Extract the (X, Y) coordinate from the center of the cell holding the provided text.  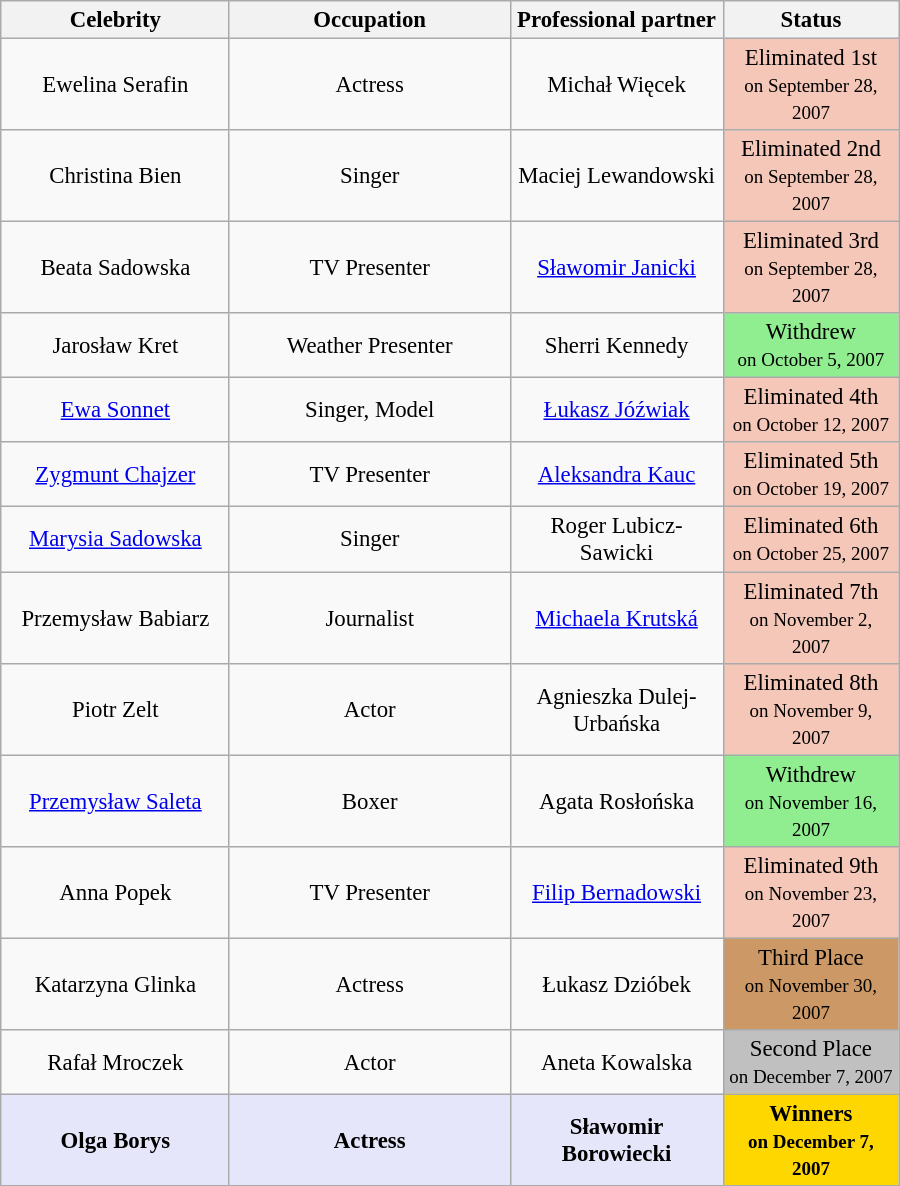
Olga Borys (115, 1140)
Aneta Kowalska (616, 1062)
Weather Presenter (370, 346)
Eliminated 7thon November 2, 2007 (811, 618)
Eliminated 9thon November 23, 2007 (811, 892)
Beata Sadowska (115, 268)
Boxer (370, 801)
Third Placeon November 30, 2007 (811, 984)
Przemysław Babiarz (115, 618)
Marysia Sadowska (115, 540)
Aleksandra Kauc (616, 474)
Ewa Sonnet (115, 410)
Sherri Kennedy (616, 346)
Łukasz Jóźwiak (616, 410)
Sławomir Janicki (616, 268)
Eliminated 3rdon September 28, 2007 (811, 268)
Eliminated 8thon November 9, 2007 (811, 709)
Eliminated 6thon October 25, 2007 (811, 540)
Przemysław Saleta (115, 801)
Winnerson December 7, 2007 (811, 1140)
Christina Bien (115, 176)
Piotr Zelt (115, 709)
Katarzyna Glinka (115, 984)
Professional partner (616, 20)
Roger Lubicz-Sawicki (616, 540)
Eliminated 5thon October 19, 2007 (811, 474)
Rafał Mroczek (115, 1062)
Celebrity (115, 20)
Singer, Model (370, 410)
Status (811, 20)
Withdrewon November 16, 2007 (811, 801)
Sławomir Borowiecki (616, 1140)
Second Placeon December 7, 2007 (811, 1062)
Michaela Krutská (616, 618)
Occupation (370, 20)
Anna Popek (115, 892)
Michał Więcek (616, 84)
Łukasz Dzióbek (616, 984)
Maciej Lewandowski (616, 176)
Eliminated 2ndon September 28, 2007 (811, 176)
Ewelina Serafin (115, 84)
Agnieszka Dulej-Urbańska (616, 709)
Jarosław Kret (115, 346)
Filip Bernadowski (616, 892)
Journalist (370, 618)
Agata Rosłońska (616, 801)
Eliminated 1ston September 28, 2007 (811, 84)
Eliminated 4thon October 12, 2007 (811, 410)
Zygmunt Chajzer (115, 474)
Withdrewon October 5, 2007 (811, 346)
